Locate the cell with the specified text and output its [x, y] center coordinate. 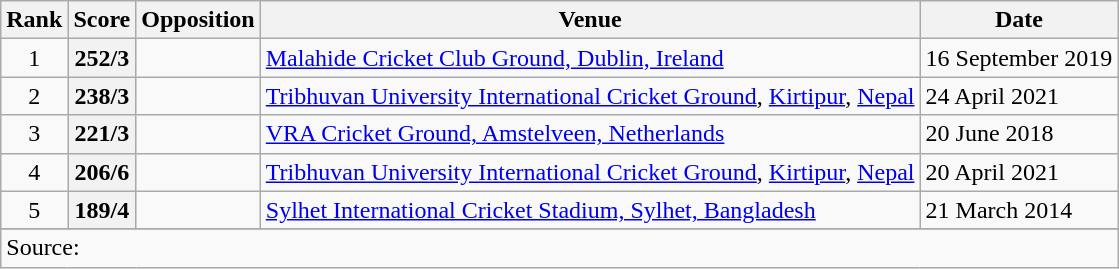
5 [34, 210]
252/3 [102, 58]
238/3 [102, 96]
Source: [560, 248]
1 [34, 58]
Date [1019, 20]
Malahide Cricket Club Ground, Dublin, Ireland [590, 58]
189/4 [102, 210]
20 April 2021 [1019, 172]
206/6 [102, 172]
221/3 [102, 134]
3 [34, 134]
Rank [34, 20]
16 September 2019 [1019, 58]
Score [102, 20]
Venue [590, 20]
20 June 2018 [1019, 134]
VRA Cricket Ground, Amstelveen, Netherlands [590, 134]
Sylhet International Cricket Stadium, Sylhet, Bangladesh [590, 210]
24 April 2021 [1019, 96]
Opposition [198, 20]
21 March 2014 [1019, 210]
4 [34, 172]
2 [34, 96]
